Identify which cell holds the provided text, then report its (x, y) central coordinate. 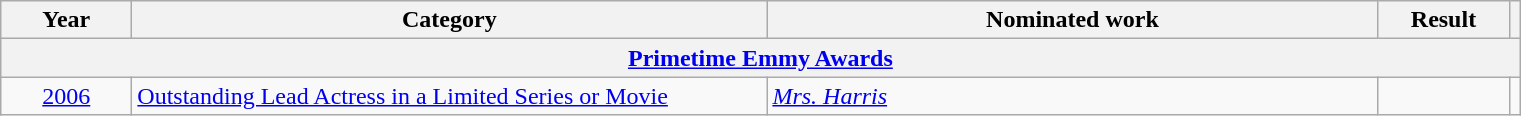
Result (1444, 20)
2006 (66, 96)
Outstanding Lead Actress in a Limited Series or Movie (450, 96)
Nominated work (1072, 20)
Category (450, 20)
Mrs. Harris (1072, 96)
Year (66, 20)
Primetime Emmy Awards (760, 58)
